Determine the (x, y) coordinate at the center of the cell enclosing the given text.  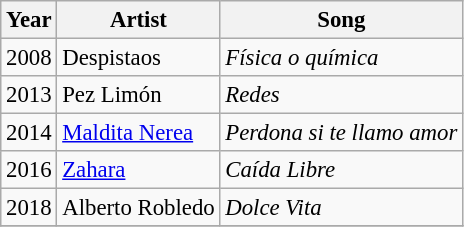
Alberto Robledo (138, 208)
Zahara (138, 170)
2008 (29, 58)
2018 (29, 208)
2014 (29, 133)
Perdona si te llamo amor (342, 133)
Caída Libre (342, 170)
Maldita Nerea (138, 133)
Física o química (342, 58)
Despistaos (138, 58)
Redes (342, 95)
Song (342, 20)
Year (29, 20)
Dolce Vita (342, 208)
2013 (29, 95)
2016 (29, 170)
Artist (138, 20)
Pez Limón (138, 95)
